Provide the (X, Y) coordinate of the cell's center where the given text is located.  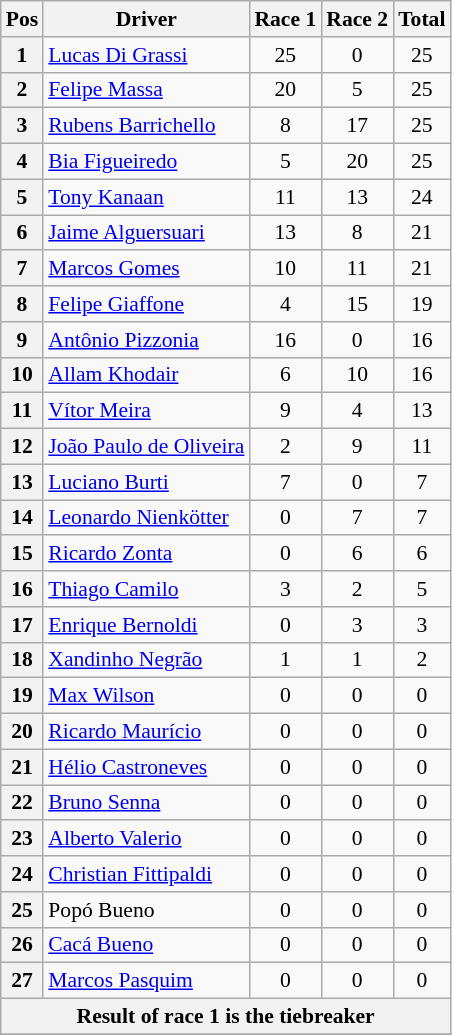
Allam Khodair (146, 375)
Xandinho Negrão (146, 660)
Vítor Meira (146, 411)
Felipe Massa (146, 90)
Popó Bueno (146, 910)
27 (22, 981)
Marcos Pasquim (146, 981)
Antônio Pizzonia (146, 340)
Enrique Bernoldi (146, 625)
Marcos Gomes (146, 269)
Cacá Bueno (146, 945)
Rubens Barrichello (146, 126)
Alberto Valerio (146, 839)
26 (22, 945)
Driver (146, 19)
Race 1 (285, 19)
Ricardo Maurício (146, 732)
Felipe Giaffone (146, 304)
Total (422, 19)
Hélio Castroneves (146, 767)
14 (22, 518)
Race 2 (357, 19)
Jaime Alguersuari (146, 233)
22 (22, 803)
João Paulo de Oliveira (146, 447)
Tony Kanaan (146, 197)
Thiago Camilo (146, 589)
12 (22, 447)
23 (22, 839)
18 (22, 660)
Max Wilson (146, 696)
Bruno Senna (146, 803)
Leonardo Nienkötter (146, 518)
Bia Figueiredo (146, 162)
Luciano Burti (146, 482)
Ricardo Zonta (146, 554)
Christian Fittipaldi (146, 874)
Result of race 1 is the tiebreaker (226, 1017)
Lucas Di Grassi (146, 55)
Pos (22, 19)
